Locate the cell with the specified text and output its [X, Y] center coordinate. 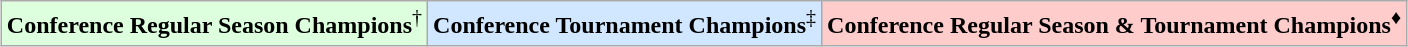
Conference Tournament Champions‡ [625, 24]
Conference Regular Season & Tournament Champions♦ [1114, 24]
Conference Regular Season Champions† [214, 24]
